Output the [X, Y] coordinate of the center of the cell containing the given text.  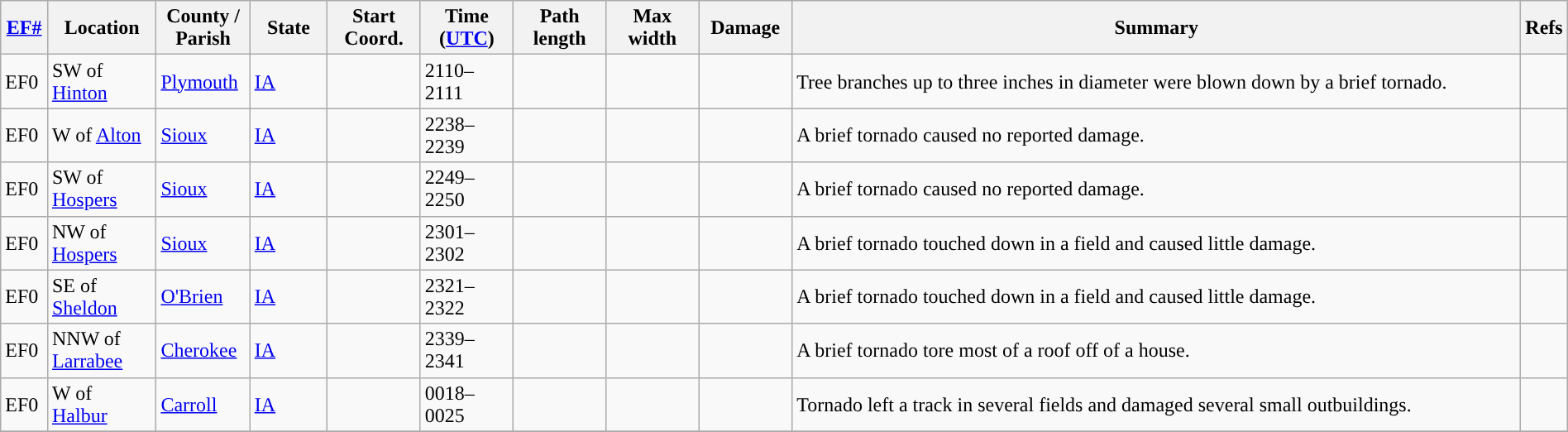
SE of Sheldon [101, 296]
2301–2302 [466, 243]
Damage [746, 28]
Path length [560, 28]
Start Coord. [374, 28]
Max width [653, 28]
Carroll [203, 404]
NNW of Larrabee [101, 351]
2321–2322 [466, 296]
Location [101, 28]
EF# [25, 28]
2249–2250 [466, 189]
County / Parish [203, 28]
0018–0025 [466, 404]
Tree branches up to three inches in diameter were blown down by a brief tornado. [1156, 81]
Refs [1545, 28]
Plymouth [203, 81]
O'Brien [203, 296]
State [289, 28]
Summary [1156, 28]
NW of Hospers [101, 243]
Cherokee [203, 351]
W of Halbur [101, 404]
W of Alton [101, 136]
2339–2341 [466, 351]
Tornado left a track in several fields and damaged several small outbuildings. [1156, 404]
SW of Hinton [101, 81]
2110–2111 [466, 81]
A brief tornado tore most of a roof off of a house. [1156, 351]
SW of Hospers [101, 189]
Time (UTC) [466, 28]
2238–2239 [466, 136]
